From the cell containing the given text, extract its center point as [X, Y] coordinate. 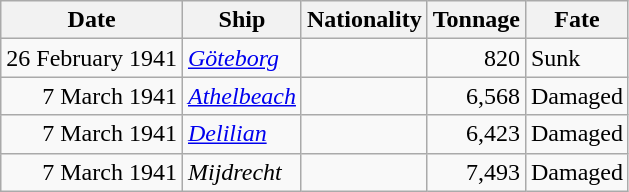
6,568 [476, 96]
Date [92, 20]
820 [476, 58]
Ship [242, 20]
Delilian [242, 134]
Nationality [364, 20]
Mijdrecht [242, 172]
Tonnage [476, 20]
Göteborg [242, 58]
26 February 1941 [92, 58]
Fate [576, 20]
6,423 [476, 134]
Athelbeach [242, 96]
7,493 [476, 172]
Sunk [576, 58]
